Find where the given text appears and provide that cell's center as [x, y] coordinate. 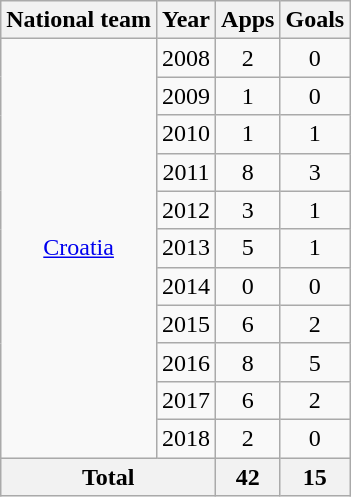
2010 [186, 134]
Total [108, 477]
42 [248, 477]
2016 [186, 362]
2009 [186, 96]
2014 [186, 286]
Apps [248, 20]
15 [315, 477]
2013 [186, 248]
2017 [186, 400]
Year [186, 20]
Goals [315, 20]
2011 [186, 172]
2012 [186, 210]
National team [79, 20]
2008 [186, 58]
Croatia [79, 248]
2015 [186, 324]
2018 [186, 438]
